Extract the (X, Y) coordinate from the center of the cell holding the provided text.  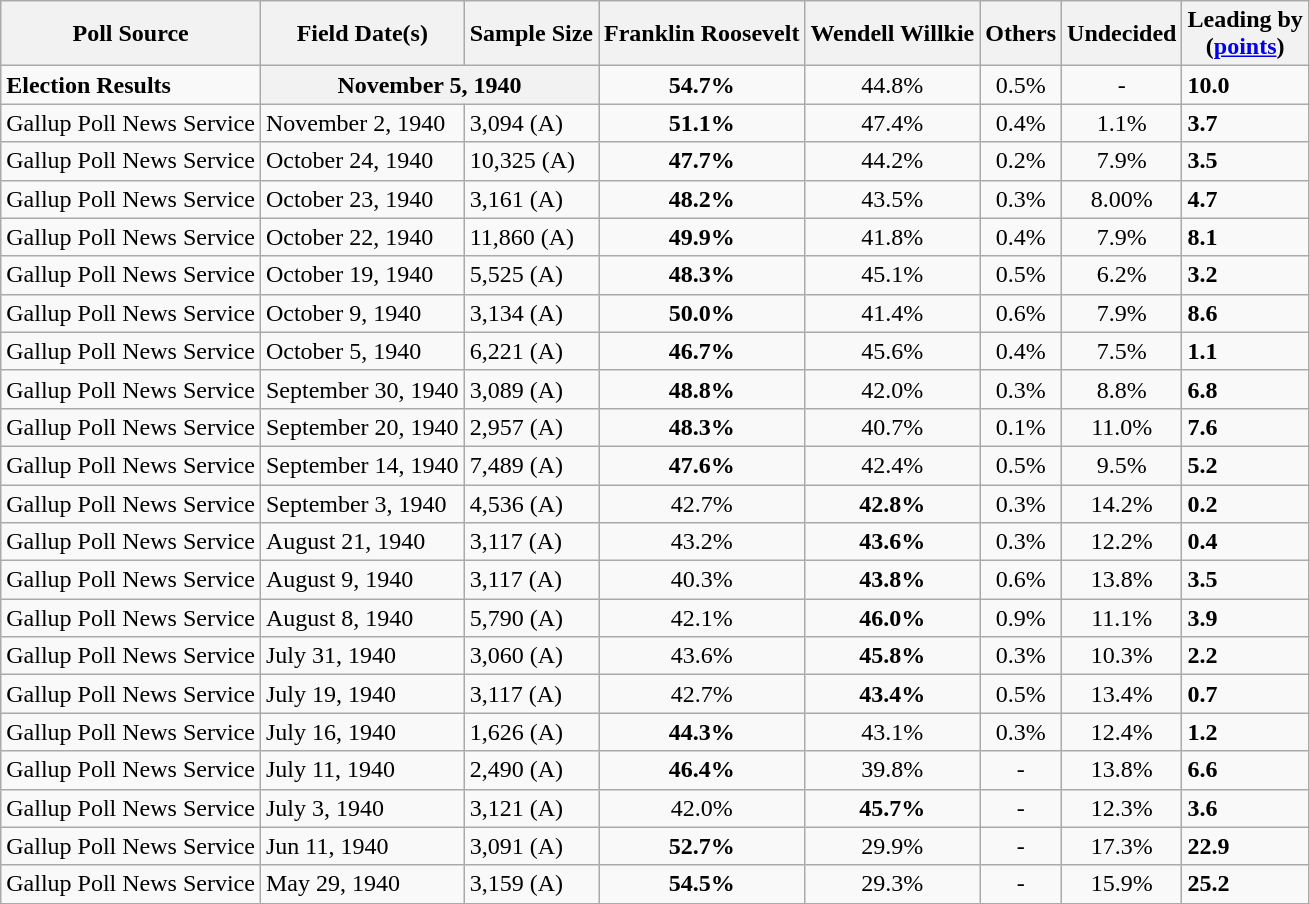
48.2% (702, 199)
3,089 (A) (531, 389)
3,094 (A) (531, 123)
0.4 (1245, 542)
October 9, 1940 (362, 313)
47.6% (702, 465)
2,490 (A) (531, 770)
41.8% (892, 237)
9.5% (1122, 465)
42.4% (892, 465)
November 5, 1940 (429, 85)
July 11, 1940 (362, 770)
0.2 (1245, 503)
0.9% (1021, 618)
8.1 (1245, 237)
3,134 (A) (531, 313)
October 24, 1940 (362, 161)
44.2% (892, 161)
6.2% (1122, 275)
43.2% (702, 542)
August 21, 1940 (362, 542)
September 30, 1940 (362, 389)
54.5% (702, 884)
4,536 (A) (531, 503)
8.8% (1122, 389)
1.1 (1245, 351)
42.1% (702, 618)
45.7% (892, 808)
2,957 (A) (531, 427)
13.4% (1122, 694)
54.7% (702, 85)
40.7% (892, 427)
12.4% (1122, 732)
3.9 (1245, 618)
3.2 (1245, 275)
0.7 (1245, 694)
45.6% (892, 351)
Wendell Willkie (892, 34)
July 31, 1940 (362, 656)
46.0% (892, 618)
Jun 11, 1940 (362, 846)
Franklin Roosevelt (702, 34)
47.7% (702, 161)
43.4% (892, 694)
15.9% (1122, 884)
42.8% (892, 503)
11,860 (A) (531, 237)
September 20, 1940 (362, 427)
10,325 (A) (531, 161)
3.7 (1245, 123)
3,159 (A) (531, 884)
7,489 (A) (531, 465)
Sample Size (531, 34)
14.2% (1122, 503)
0.2% (1021, 161)
45.8% (892, 656)
50.0% (702, 313)
6.8 (1245, 389)
August 8, 1940 (362, 618)
12.3% (1122, 808)
October 5, 1940 (362, 351)
July 19, 1940 (362, 694)
1.1% (1122, 123)
July 3, 1940 (362, 808)
44.3% (702, 732)
5,525 (A) (531, 275)
7.5% (1122, 351)
Election Results (131, 85)
Field Date(s) (362, 34)
Leading by(points) (1245, 34)
10.3% (1122, 656)
48.8% (702, 389)
46.7% (702, 351)
44.8% (892, 85)
17.3% (1122, 846)
29.3% (892, 884)
6.6 (1245, 770)
September 14, 1940 (362, 465)
43.1% (892, 732)
8.00% (1122, 199)
40.3% (702, 580)
5.2 (1245, 465)
5,790 (A) (531, 618)
47.4% (892, 123)
3,091 (A) (531, 846)
43.5% (892, 199)
0.1% (1021, 427)
10.0 (1245, 85)
52.7% (702, 846)
3,161 (A) (531, 199)
39.8% (892, 770)
October 22, 1940 (362, 237)
3,121 (A) (531, 808)
11.1% (1122, 618)
July 16, 1940 (362, 732)
1.2 (1245, 732)
November 2, 1940 (362, 123)
43.8% (892, 580)
September 3, 1940 (362, 503)
October 19, 1940 (362, 275)
6,221 (A) (531, 351)
Poll Source (131, 34)
1,626 (A) (531, 732)
22.9 (1245, 846)
41.4% (892, 313)
7.6 (1245, 427)
51.1% (702, 123)
2.2 (1245, 656)
45.1% (892, 275)
46.4% (702, 770)
11.0% (1122, 427)
4.7 (1245, 199)
49.9% (702, 237)
8.6 (1245, 313)
October 23, 1940 (362, 199)
August 9, 1940 (362, 580)
29.9% (892, 846)
Others (1021, 34)
May 29, 1940 (362, 884)
3.6 (1245, 808)
12.2% (1122, 542)
3,060 (A) (531, 656)
Undecided (1122, 34)
25.2 (1245, 884)
